Extract the [X, Y] coordinate from the center of the cell holding the provided text.  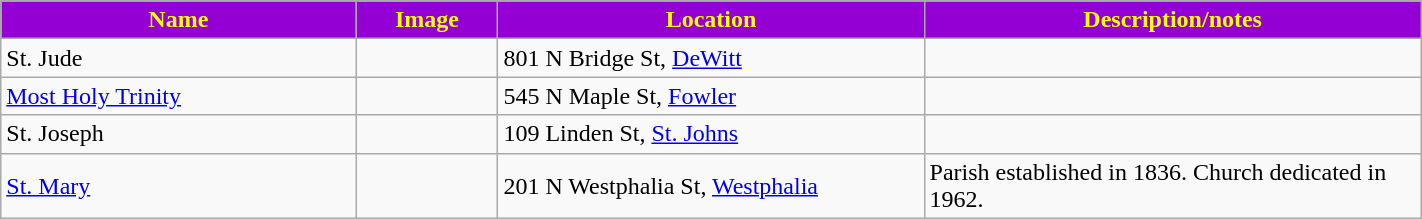
109 Linden St, St. Johns [711, 134]
201 N Westphalia St, Westphalia [711, 186]
St. Jude [178, 58]
Image [427, 20]
801 N Bridge St, DeWitt [711, 58]
545 N Maple St, Fowler [711, 96]
St. Joseph [178, 134]
Most Holy Trinity [178, 96]
Location [711, 20]
Parish established in 1836. Church dedicated in 1962. [1172, 186]
St. Mary [178, 186]
Description/notes [1172, 20]
Name [178, 20]
